Capture the cell that displays the provided text and extract its (x, y) central coordinate. 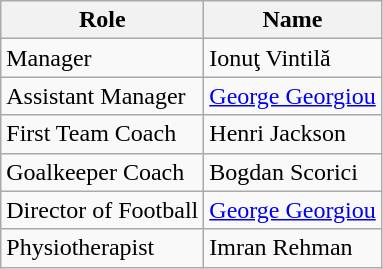
Bogdan Scorici (292, 172)
Manager (102, 58)
Imran Rehman (292, 248)
Ionuţ Vintilă (292, 58)
Role (102, 20)
Henri Jackson (292, 134)
Assistant Manager (102, 96)
Goalkeeper Coach (102, 172)
First Team Coach (102, 134)
Physiotherapist (102, 248)
Name (292, 20)
Director of Football (102, 210)
